Capture the cell that displays the provided text and extract its (x, y) central coordinate. 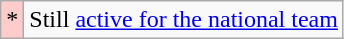
* (12, 20)
Still active for the national team (184, 20)
